Output the (x, y) coordinate of the center of the cell containing the given text.  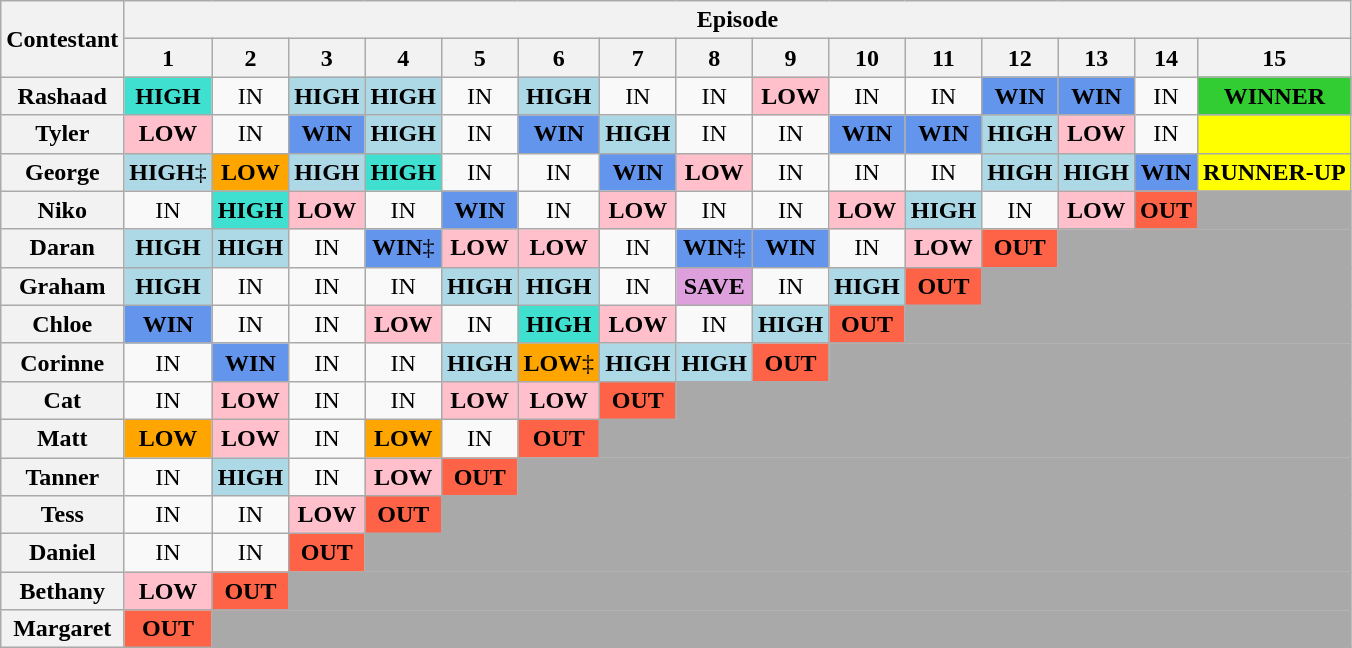
Niko (62, 210)
Tanner (62, 477)
Episode (738, 20)
Contestant (62, 39)
7 (638, 58)
Daniel (62, 553)
13 (1096, 58)
5 (479, 58)
WINNER (1275, 96)
Margaret (62, 629)
RUNNER-UP (1275, 172)
LOW‡ (559, 362)
Bethany (62, 591)
8 (714, 58)
6 (559, 58)
Daran (62, 248)
HIGH‡ (168, 172)
2 (250, 58)
12 (1020, 58)
SAVE (714, 286)
George (62, 172)
10 (867, 58)
3 (327, 58)
Corinne (62, 362)
Cat (62, 400)
15 (1275, 58)
Chloe (62, 324)
4 (403, 58)
Graham (62, 286)
Rashaad (62, 96)
14 (1166, 58)
11 (943, 58)
9 (790, 58)
1 (168, 58)
Tyler (62, 134)
Matt (62, 438)
Tess (62, 515)
